Locate the cell with the specified text and output its (X, Y) center coordinate. 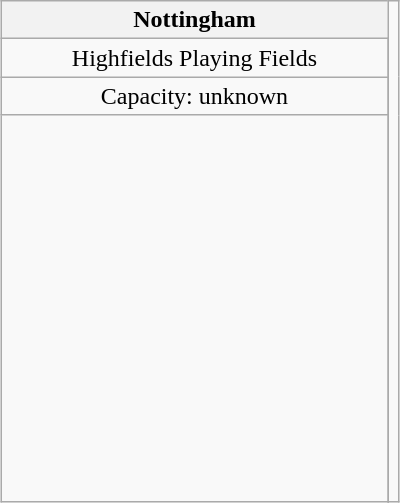
Capacity: unknown (194, 96)
Nottingham (194, 20)
Highfields Playing Fields (194, 58)
